Detect which cell encompasses the target text, then output its (x, y) center coordinate. 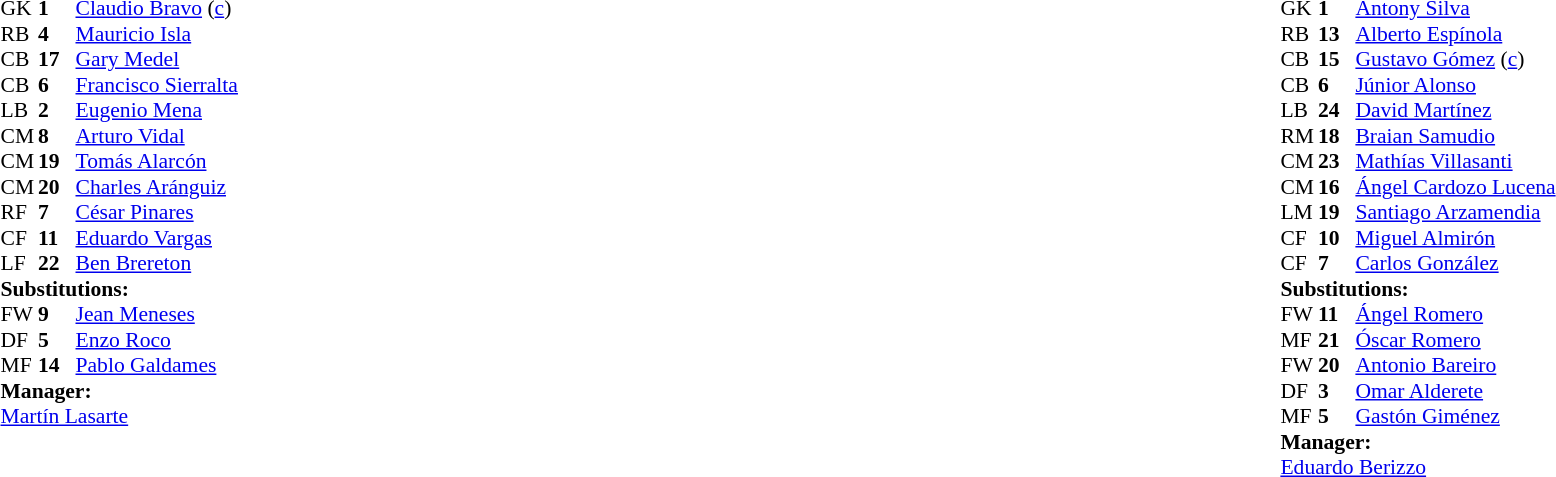
Tomás Alarcón (157, 161)
LF (19, 263)
17 (57, 59)
Arturo Vidal (157, 136)
8 (57, 136)
Gustavo Gómez (c) (1455, 59)
24 (1337, 111)
Charles Aránguiz (157, 187)
Francisco Sierralta (157, 85)
Alberto Espínola (1455, 34)
18 (1337, 136)
9 (57, 315)
23 (1337, 161)
14 (57, 365)
Gary Medel (157, 59)
22 (57, 263)
Enzo Roco (157, 340)
3 (1337, 391)
Ángel Romero (1455, 315)
Santiago Arzamendia (1455, 213)
4 (57, 34)
Ben Brereton (157, 263)
21 (1337, 340)
Júnior Alonso (1455, 85)
Mathías Villasanti (1455, 161)
David Martínez (1455, 111)
Antonio Bareiro (1455, 365)
Óscar Romero (1455, 340)
LM (1299, 213)
Gastón Giménez (1455, 417)
Jean Meneses (157, 315)
15 (1337, 59)
Braian Samudio (1455, 136)
Eduardo Vargas (157, 238)
Eugenio Mena (157, 111)
Mauricio Isla (157, 34)
RM (1299, 136)
13 (1337, 34)
Ángel Cardozo Lucena (1455, 187)
Carlos González (1455, 263)
Omar Alderete (1455, 391)
RF (19, 213)
Martín Lasarte (118, 417)
10 (1337, 238)
Miguel Almirón (1455, 238)
César Pinares (157, 213)
Pablo Galdames (157, 365)
2 (57, 111)
16 (1337, 187)
